Return (x, y) of the center of cell containing provided text 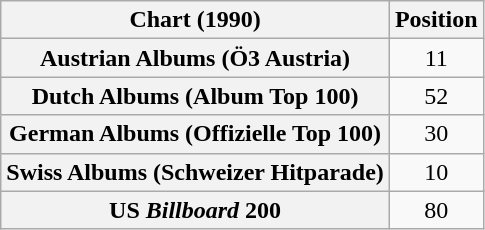
Austrian Albums (Ö3 Austria) (196, 58)
Chart (1990) (196, 20)
Swiss Albums (Schweizer Hitparade) (196, 172)
Position (436, 20)
30 (436, 134)
German Albums (Offizielle Top 100) (196, 134)
52 (436, 96)
US Billboard 200 (196, 210)
Dutch Albums (Album Top 100) (196, 96)
10 (436, 172)
80 (436, 210)
11 (436, 58)
